Scan for the cell matching the given text and deliver its (x, y) coordinate at center. 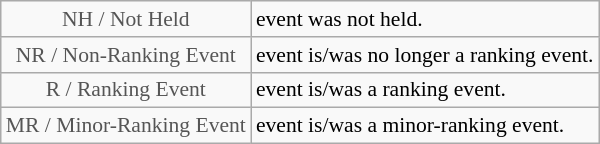
MR / Minor-Ranking Event (126, 126)
event is/was a minor-ranking event. (425, 126)
R / Ranking Event (126, 90)
event is/was no longer a ranking event. (425, 55)
NH / Not Held (126, 19)
NR / Non-Ranking Event (126, 55)
event is/was a ranking event. (425, 90)
event was not held. (425, 19)
